Find where the given text appears and provide that cell's center as [x, y] coordinate. 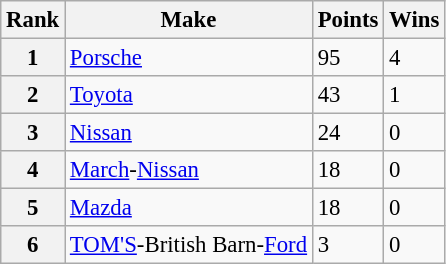
95 [348, 58]
Wins [414, 20]
Make [189, 20]
5 [33, 208]
Mazda [189, 208]
2 [33, 95]
6 [33, 245]
Toyota [189, 95]
TOM'S-British Barn-Ford [189, 245]
24 [348, 133]
Rank [33, 20]
Porsche [189, 58]
43 [348, 95]
Nissan [189, 133]
Points [348, 20]
March-Nissan [189, 170]
